Identify which cell holds the provided text, then report its [X, Y] central coordinate. 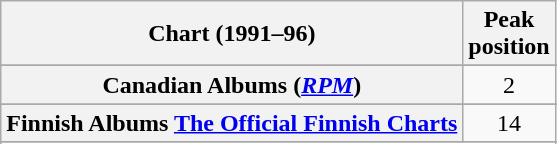
Peakposition [509, 34]
Canadian Albums (RPM) [232, 85]
Finnish Albums The Official Finnish Charts [232, 123]
Chart (1991–96) [232, 34]
2 [509, 85]
14 [509, 123]
